From the cell containing the given text, extract its center point as (x, y) coordinate. 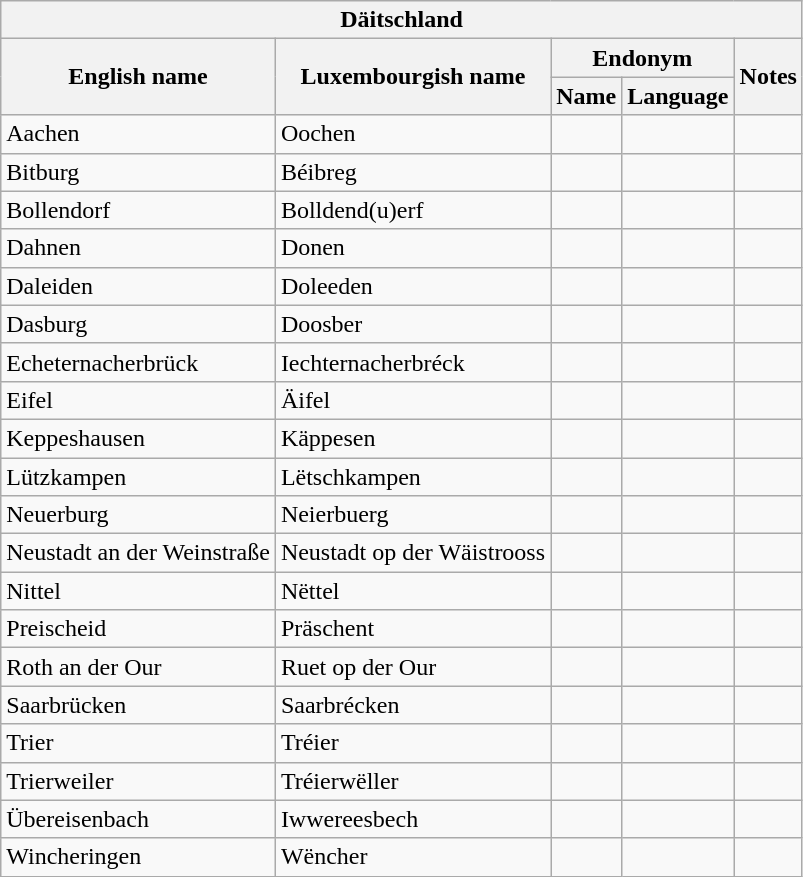
English name (138, 77)
Neierbuerg (412, 515)
Oochen (412, 134)
Wincheringen (138, 857)
Neustadt op der Wäistrooss (412, 553)
Übereisenbach (138, 819)
Doosber (412, 324)
Nittel (138, 591)
Bollendorf (138, 210)
Nëttel (412, 591)
Lëtschkampen (412, 477)
Tréierwëller (412, 781)
Tréier (412, 743)
Notes (768, 77)
Béibreg (412, 172)
Präschent (412, 629)
Neuerburg (138, 515)
Trierweiler (138, 781)
Saarbrécken (412, 705)
Käppesen (412, 438)
Daleiden (138, 286)
Donen (412, 248)
Doleeden (412, 286)
Wëncher (412, 857)
Roth an der Our (138, 667)
Äifel (412, 400)
Iwwereesbech (412, 819)
Dasburg (138, 324)
Lützkampen (138, 477)
Ruet op der Our (412, 667)
Dahnen (138, 248)
Endonym (642, 58)
Bolldend(u)erf (412, 210)
Keppeshausen (138, 438)
Bitburg (138, 172)
Aachen (138, 134)
Name (586, 96)
Preischeid (138, 629)
Eifel (138, 400)
Saarbrücken (138, 705)
Trier (138, 743)
Echeternacherbrück (138, 362)
Iechternacherbréck (412, 362)
Luxembourgish name (412, 77)
Language (678, 96)
Däitschland (402, 20)
Neustadt an der Weinstraße (138, 553)
